Capture the cell that displays the provided text and extract its (x, y) central coordinate. 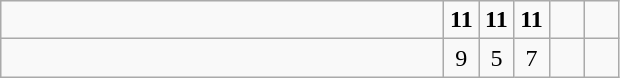
7 (532, 58)
9 (462, 58)
5 (496, 58)
